From the cell containing the given text, extract its center point as [x, y] coordinate. 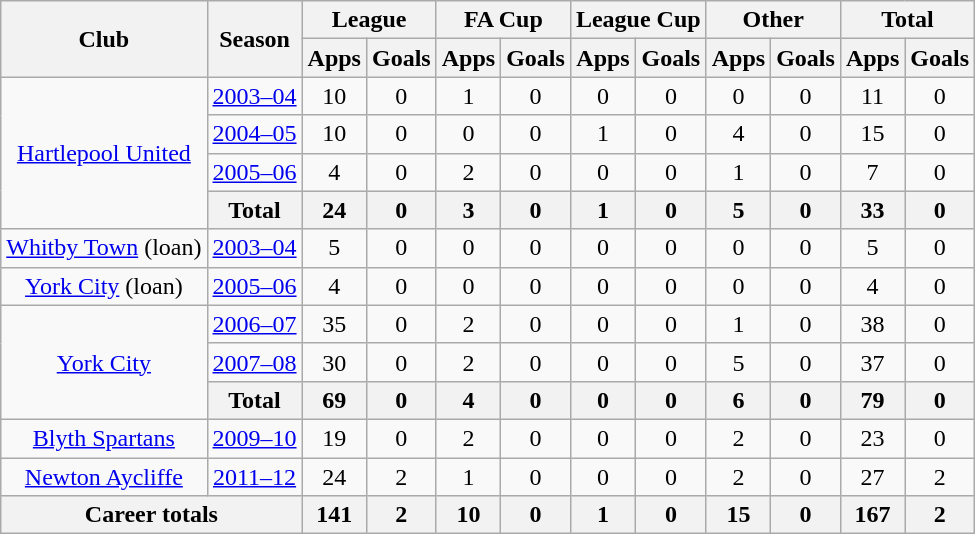
FA Cup [503, 20]
Hartlepool United [104, 153]
141 [334, 515]
167 [872, 515]
79 [872, 400]
6 [738, 400]
23 [872, 438]
30 [334, 362]
38 [872, 324]
Blyth Spartans [104, 438]
League [369, 20]
York City [104, 362]
3 [468, 210]
Career totals [152, 515]
35 [334, 324]
11 [872, 96]
37 [872, 362]
19 [334, 438]
7 [872, 172]
69 [334, 400]
2009–10 [254, 438]
Club [104, 39]
Season [254, 39]
League Cup [638, 20]
2006–07 [254, 324]
Newton Aycliffe [104, 477]
York City (loan) [104, 286]
27 [872, 477]
Other [773, 20]
Whitby Town (loan) [104, 248]
2004–05 [254, 134]
33 [872, 210]
2007–08 [254, 362]
2011–12 [254, 477]
